Capture the cell that displays the provided text and extract its (x, y) central coordinate. 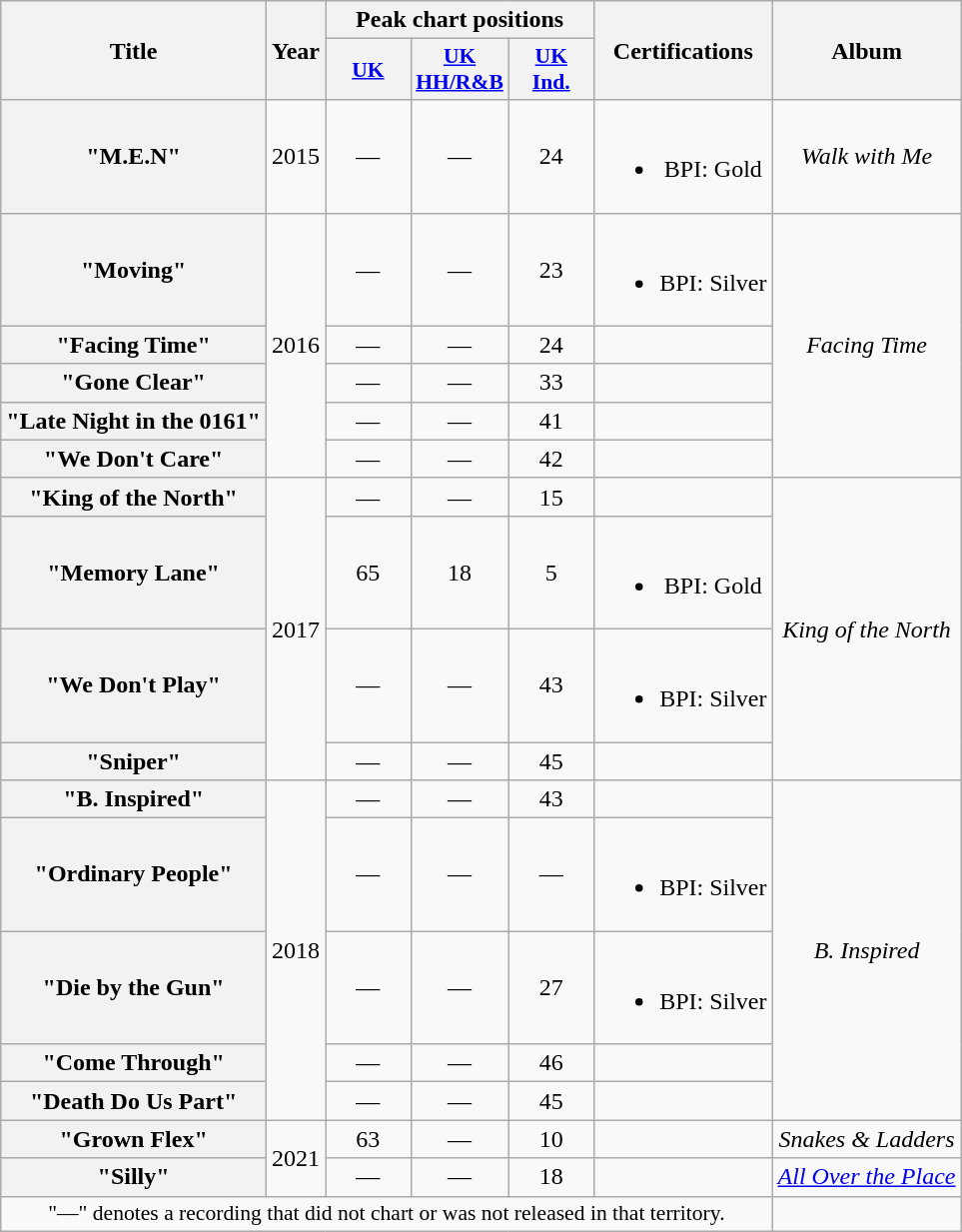
15 (551, 497)
B. Inspired (867, 950)
63 (369, 1139)
UKInd. (551, 70)
"Come Through" (134, 1063)
2018 (296, 950)
"King of the North" (134, 497)
All Over the Place (867, 1177)
Album (867, 50)
2021 (296, 1158)
"Ordinary People" (134, 875)
"Death Do Us Part" (134, 1101)
"Memory Lane" (134, 572)
10 (551, 1139)
"Grown Flex" (134, 1139)
Year (296, 50)
41 (551, 421)
"Late Night in the 0161" (134, 421)
Facing Time (867, 346)
2017 (296, 628)
"B. Inspired" (134, 799)
"M.E.N" (134, 156)
Certifications (683, 50)
Title (134, 50)
5 (551, 572)
2016 (296, 346)
"—" denotes a recording that did not chart or was not released in that territory. (387, 1214)
23 (551, 270)
"Sniper" (134, 760)
2015 (296, 156)
46 (551, 1063)
27 (551, 987)
"We Don't Play" (134, 685)
UK (369, 70)
"Die by the Gun" (134, 987)
"Facing Time" (134, 345)
UKHH/R&B (460, 70)
Snakes & Ladders (867, 1139)
33 (551, 383)
King of the North (867, 628)
"We Don't Care" (134, 459)
Walk with Me (867, 156)
"Moving" (134, 270)
42 (551, 459)
65 (369, 572)
"Silly" (134, 1177)
"Gone Clear" (134, 383)
Peak chart positions (460, 20)
